Output the (x, y) coordinate of the center of the cell containing the given text.  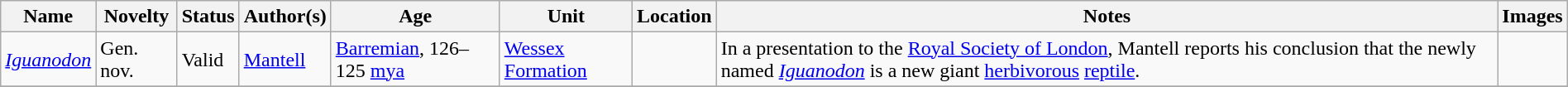
Novelty (136, 17)
Valid (208, 60)
Iguanodon (48, 60)
Author(s) (284, 17)
Wessex Formation (566, 60)
Barremian, 126–125 mya (415, 60)
Gen. nov. (136, 60)
Status (208, 17)
Unit (566, 17)
Location (674, 17)
Images (1532, 17)
Name (48, 17)
Notes (1107, 17)
In a presentation to the Royal Society of London, Mantell reports his conclusion that the newly named Iguanodon is a new giant herbivorous reptile. (1107, 60)
Mantell (284, 60)
Age (415, 17)
